Scan for the cell matching the given text and deliver its [X, Y] coordinate at center. 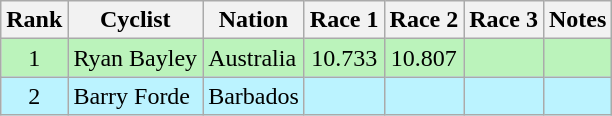
Nation [254, 20]
Rank [34, 20]
Ryan Bayley [136, 58]
1 [34, 58]
Barry Forde [136, 96]
Race 3 [504, 20]
10.807 [424, 58]
Cyclist [136, 20]
Barbados [254, 96]
Australia [254, 58]
2 [34, 96]
Race 1 [344, 20]
Race 2 [424, 20]
Notes [577, 20]
10.733 [344, 58]
